Find where the given text appears and provide that cell's center as [X, Y] coordinate. 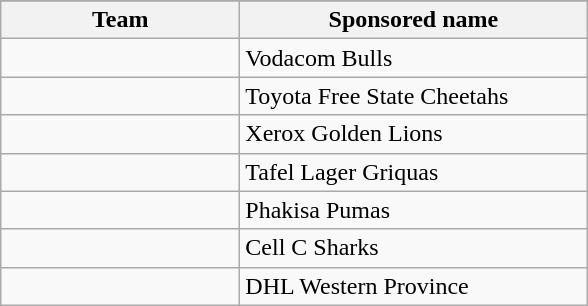
Phakisa Pumas [414, 210]
Xerox Golden Lions [414, 134]
Toyota Free State Cheetahs [414, 96]
Sponsored name [414, 20]
Tafel Lager Griquas [414, 172]
DHL Western Province [414, 286]
Cell C Sharks [414, 248]
Team [120, 20]
Vodacom Bulls [414, 58]
